From the cell containing the given text, extract its center point as [X, Y] coordinate. 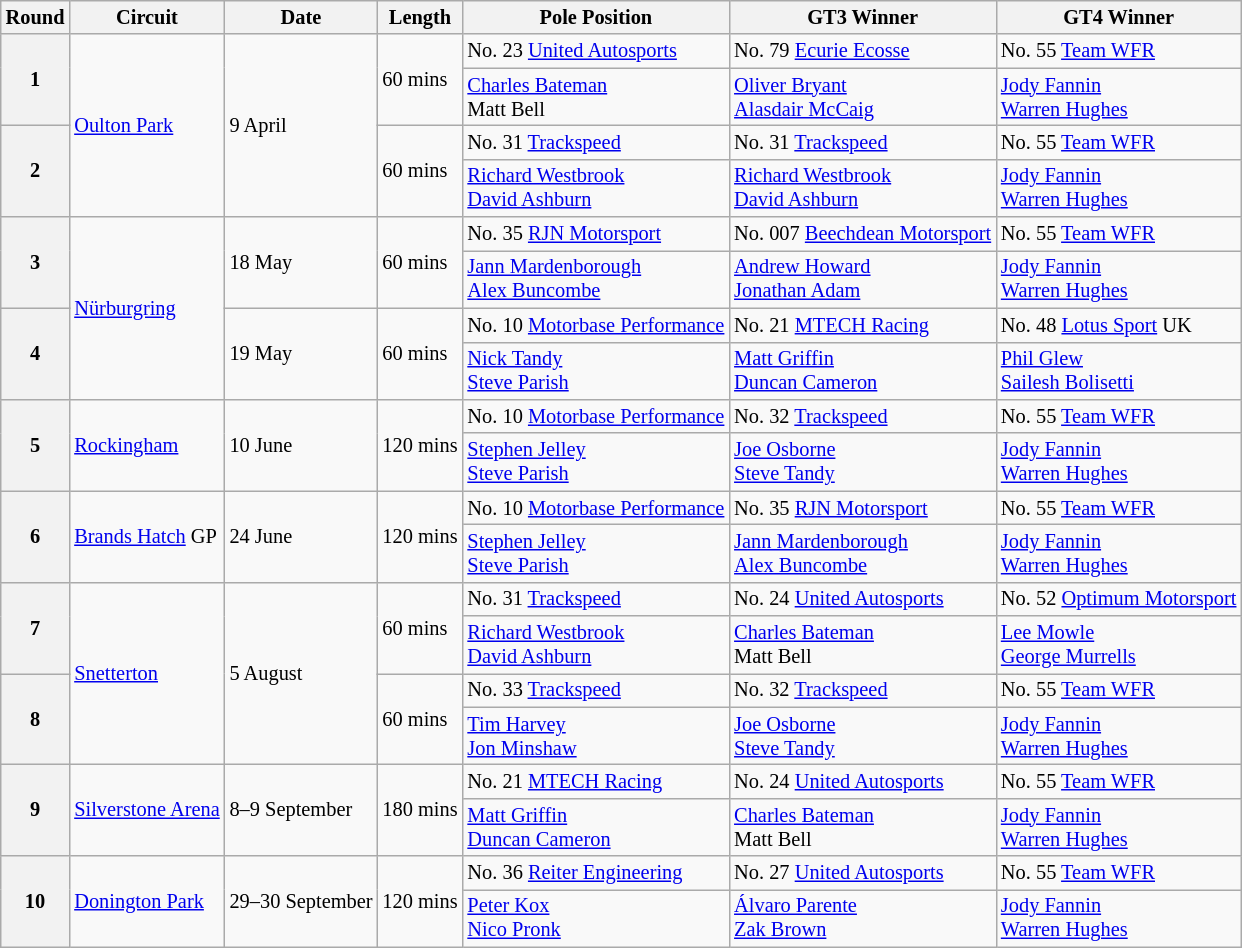
Oulton Park [146, 126]
29–30 September [302, 902]
Pole Position [596, 17]
10 June [302, 444]
Andrew Howard Jonathan Adam [862, 279]
1 [36, 80]
No. 52 Optimum Motorsport [1118, 599]
Oliver Bryant Alasdair McCaig [862, 97]
No. 36 Reiter Engineering [596, 873]
Nürburgring [146, 308]
No. 007 Beechdean Motorsport [862, 234]
No. 27 United Autosports [862, 873]
10 [36, 902]
6 [36, 536]
Length [420, 17]
Peter Kox Nico Pronk [596, 918]
No. 33 Trackspeed [596, 690]
Circuit [146, 17]
Nick Tandy Steve Parish [596, 371]
No. 48 Lotus Sport UK [1118, 325]
GT4 Winner [1118, 17]
Tim Harvey Jon Minshaw [596, 736]
Donington Park [146, 902]
Phil Glew Sailesh Bolisetti [1118, 371]
Round [36, 17]
Brands Hatch GP [146, 536]
4 [36, 354]
3 [36, 262]
8–9 September [302, 810]
7 [36, 628]
No. 23 United Autosports [596, 51]
Rockingham [146, 444]
24 June [302, 536]
No. 79 Ecurie Ecosse [862, 51]
Álvaro Parente Zak Brown [862, 918]
180 mins [420, 810]
Snetterton [146, 674]
Lee Mowle George Murrells [1118, 645]
5 August [302, 674]
9 [36, 810]
2 [36, 170]
Date [302, 17]
19 May [302, 354]
8 [36, 718]
GT3 Winner [862, 17]
5 [36, 444]
9 April [302, 126]
Silverstone Arena [146, 810]
18 May [302, 262]
